Extract the [x, y] coordinate from the center of the cell holding the provided text.  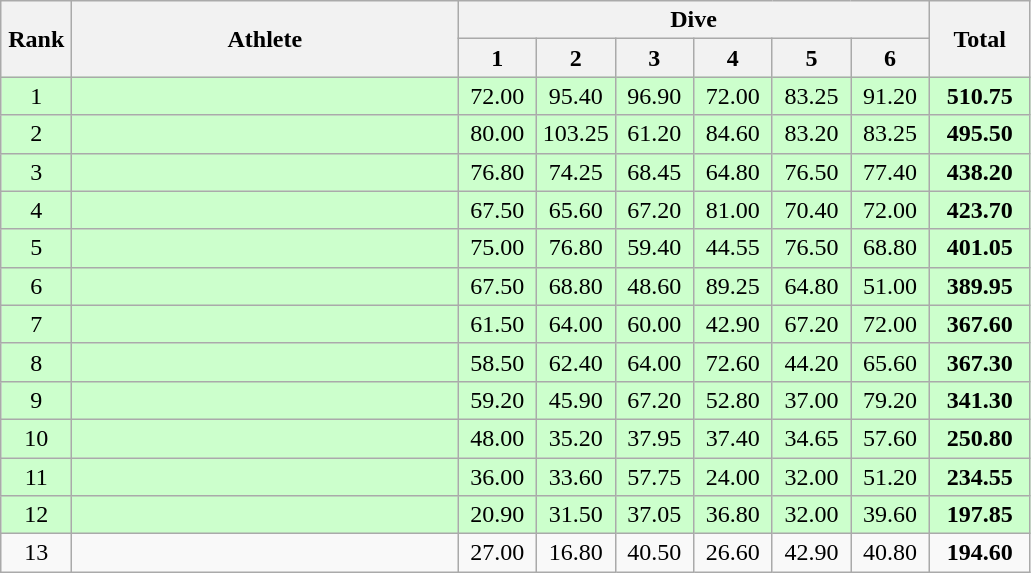
96.90 [654, 96]
16.80 [576, 553]
197.85 [980, 515]
95.40 [576, 96]
89.25 [734, 286]
423.70 [980, 210]
60.00 [654, 324]
45.90 [576, 400]
367.30 [980, 362]
103.25 [576, 134]
79.20 [890, 400]
250.80 [980, 438]
27.00 [498, 553]
495.50 [980, 134]
341.30 [980, 400]
58.50 [498, 362]
59.20 [498, 400]
10 [36, 438]
59.40 [654, 248]
36.80 [734, 515]
234.55 [980, 477]
77.40 [890, 172]
51.00 [890, 286]
367.60 [980, 324]
11 [36, 477]
91.20 [890, 96]
9 [36, 400]
37.95 [654, 438]
438.20 [980, 172]
80.00 [498, 134]
7 [36, 324]
20.90 [498, 515]
35.20 [576, 438]
57.75 [654, 477]
51.20 [890, 477]
34.65 [812, 438]
44.55 [734, 248]
Rank [36, 39]
Total [980, 39]
74.25 [576, 172]
40.50 [654, 553]
33.60 [576, 477]
57.60 [890, 438]
37.00 [812, 400]
13 [36, 553]
24.00 [734, 477]
36.00 [498, 477]
194.60 [980, 553]
Athlete [265, 39]
68.45 [654, 172]
70.40 [812, 210]
72.60 [734, 362]
401.05 [980, 248]
44.20 [812, 362]
40.80 [890, 553]
37.40 [734, 438]
Dive [694, 20]
84.60 [734, 134]
26.60 [734, 553]
61.20 [654, 134]
75.00 [498, 248]
12 [36, 515]
31.50 [576, 515]
62.40 [576, 362]
48.60 [654, 286]
81.00 [734, 210]
510.75 [980, 96]
39.60 [890, 515]
8 [36, 362]
37.05 [654, 515]
61.50 [498, 324]
83.20 [812, 134]
48.00 [498, 438]
389.95 [980, 286]
52.80 [734, 400]
